Identify which cell holds the provided text, then report its [X, Y] central coordinate. 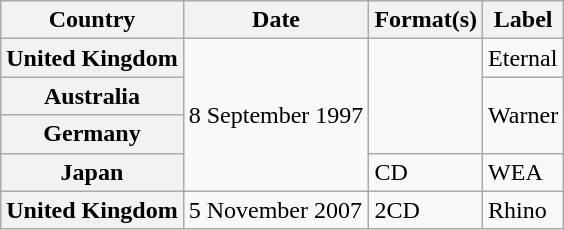
Label [524, 20]
WEA [524, 172]
CD [426, 172]
Warner [524, 115]
Rhino [524, 210]
Country [92, 20]
Format(s) [426, 20]
Australia [92, 96]
5 November 2007 [276, 210]
Eternal [524, 58]
8 September 1997 [276, 115]
Germany [92, 134]
2CD [426, 210]
Date [276, 20]
Japan [92, 172]
